Pinpoint the cell where the given text exists, returning its (X, Y) midpoint coordinate. 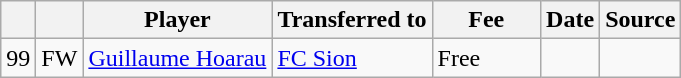
Guillaume Hoarau (178, 58)
99 (18, 58)
Date (570, 20)
Source (640, 20)
Fee (486, 20)
FC Sion (352, 58)
Player (178, 20)
Transferred to (352, 20)
Free (486, 58)
FW (60, 58)
